From the cell containing the given text, extract its center point as (X, Y) coordinate. 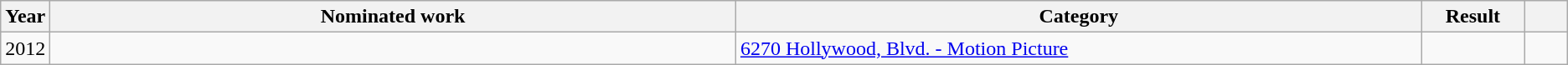
2012 (25, 48)
6270 Hollywood, Blvd. - Motion Picture (1079, 48)
Nominated work (394, 17)
Year (25, 17)
Result (1473, 17)
Category (1079, 17)
